Capture the cell that displays the provided text and extract its (X, Y) central coordinate. 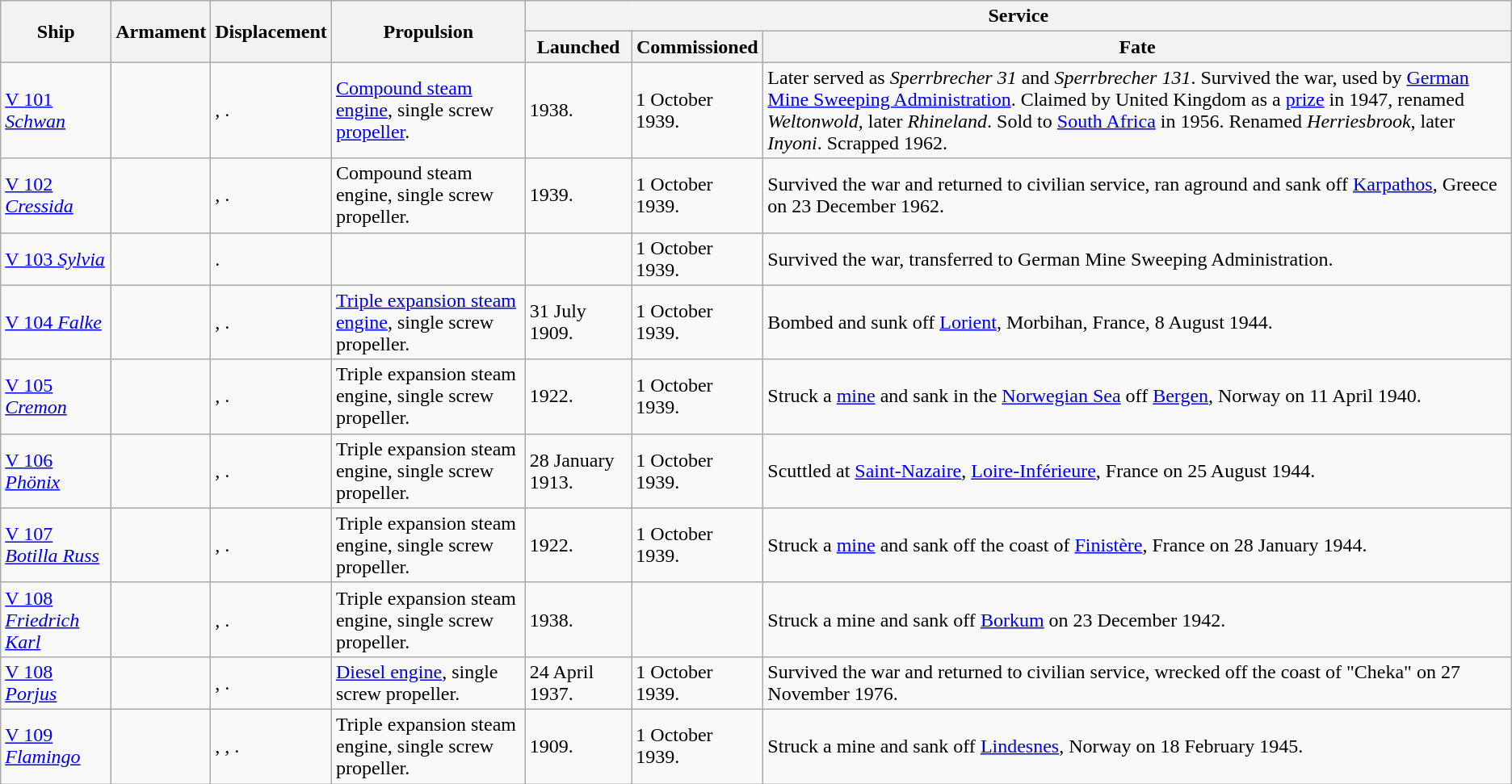
Service (1018, 16)
1909. (578, 746)
V 106 Phönix (57, 471)
Commissioned (698, 47)
Struck a mine and sank in the Norwegian Sea off Bergen, Norway on 11 April 1940. (1137, 396)
V 104 Falke (57, 322)
Survived the war and returned to civilian service, ran aground and sank off Karpathos, Greece on 23 December 1962. (1137, 195)
Scuttled at Saint-Nazaire, Loire-Inférieure, France on 25 August 1944. (1137, 471)
Struck a mine and sank off Lindesnes, Norway on 18 February 1945. (1137, 746)
V 108 Porjus (57, 683)
V 102 Cressida (57, 195)
Survived the war and returned to civilian service, wrecked off the coast of "Cheka" on 27 November 1976. (1137, 683)
Armament (162, 31)
Launched (578, 47)
V 107 Botilla Russ (57, 545)
Displacement (271, 31)
Propulsion (428, 31)
28 January 1913. (578, 471)
Struck a mine and sank off Borkum on 23 December 1942. (1137, 619)
31 July 1909. (578, 322)
Fate (1137, 47)
V 109 Flamingo (57, 746)
Survived the war, transferred to German Mine Sweeping Administration. (1137, 258)
Diesel engine, single screw propeller. (428, 683)
. (271, 258)
, , . (271, 746)
V 101 Schwan (57, 110)
V 105 Cremon (57, 396)
24 April 1937. (578, 683)
V 108 Friedrich Karl (57, 619)
1939. (578, 195)
Ship (57, 31)
V 103 Sylvia (57, 258)
Struck a mine and sank off the coast of Finistère, France on 28 January 1944. (1137, 545)
Bombed and sunk off Lorient, Morbihan, France, 8 August 1944. (1137, 322)
